Find where the given text appears and provide that cell's center as (x, y) coordinate. 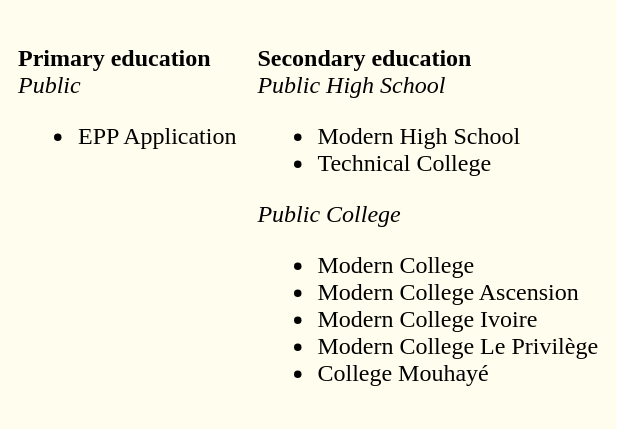
Primary education PublicEPP Application (127, 214)
